For the text-containing cell, return its midpoint in [x, y] coordinate format. 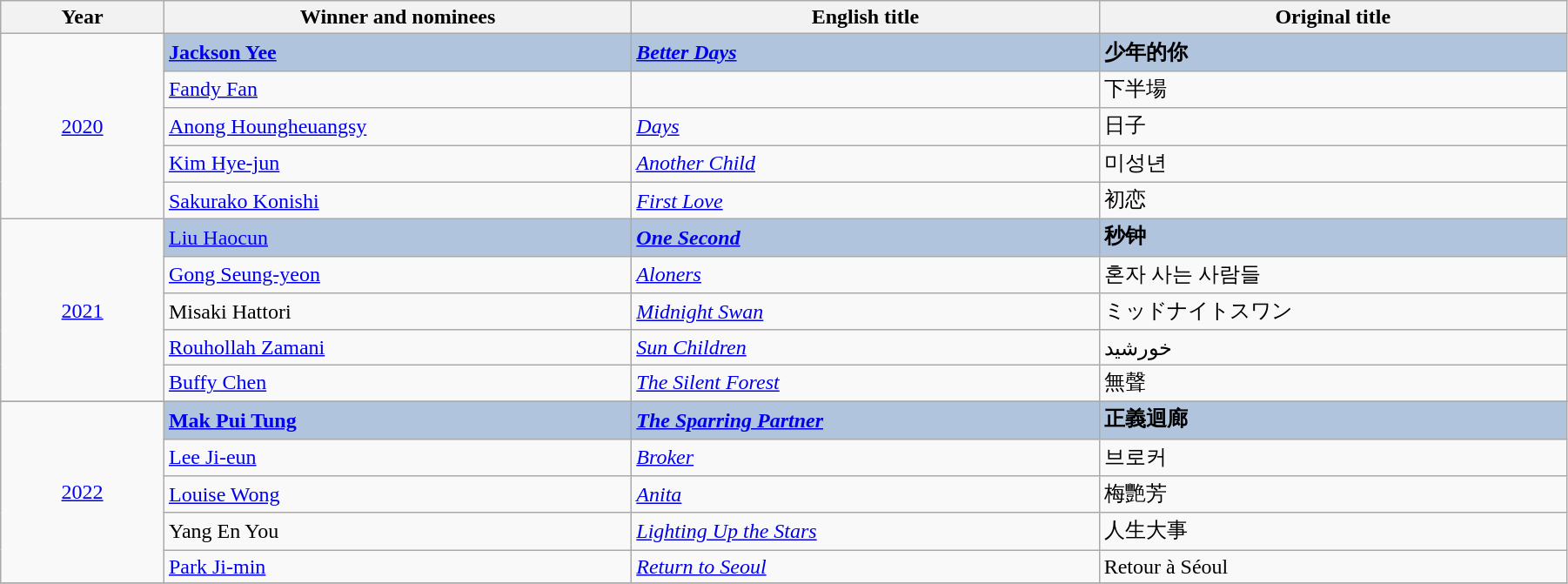
少年的你 [1333, 52]
Sakurako Konishi [397, 200]
Kim Hye-jun [397, 164]
ミッドナイトスワン [1333, 312]
梅艷芳 [1333, 494]
Lighting Up the Stars [865, 531]
The Silent Forest [865, 383]
Return to Seoul [865, 567]
Fandy Fan [397, 89]
Anong Houngheuangsy [397, 127]
正義迴廊 [1333, 420]
Buffy Chen [397, 383]
人生大事 [1333, 531]
Original title [1333, 17]
2022 [83, 492]
English title [865, 17]
خورشید [1333, 347]
The Sparring Partner [865, 420]
Anita [865, 494]
Rouhollah Zamani [397, 347]
日子 [1333, 127]
Gong Seung-yeon [397, 275]
Aloners [865, 275]
2021 [83, 311]
혼자 사는 사람들 [1333, 275]
秒钟 [1333, 238]
Retour à Séoul [1333, 567]
2020 [83, 127]
Days [865, 127]
Another Child [865, 164]
미성년 [1333, 164]
Lee Ji-eun [397, 458]
One Second [865, 238]
Year [83, 17]
Broker [865, 458]
Yang En You [397, 531]
Louise Wong [397, 494]
下半場 [1333, 89]
Winner and nominees [397, 17]
First Love [865, 200]
Liu Haocun [397, 238]
Sun Children [865, 347]
Mak Pui Tung [397, 420]
Midnight Swan [865, 312]
無聲 [1333, 383]
Misaki Hattori [397, 312]
브로커 [1333, 458]
Park Ji-min [397, 567]
初恋 [1333, 200]
Jackson Yee [397, 52]
Better Days [865, 52]
